Search for the cell housing the specified text and yield its [x, y] center coordinate. 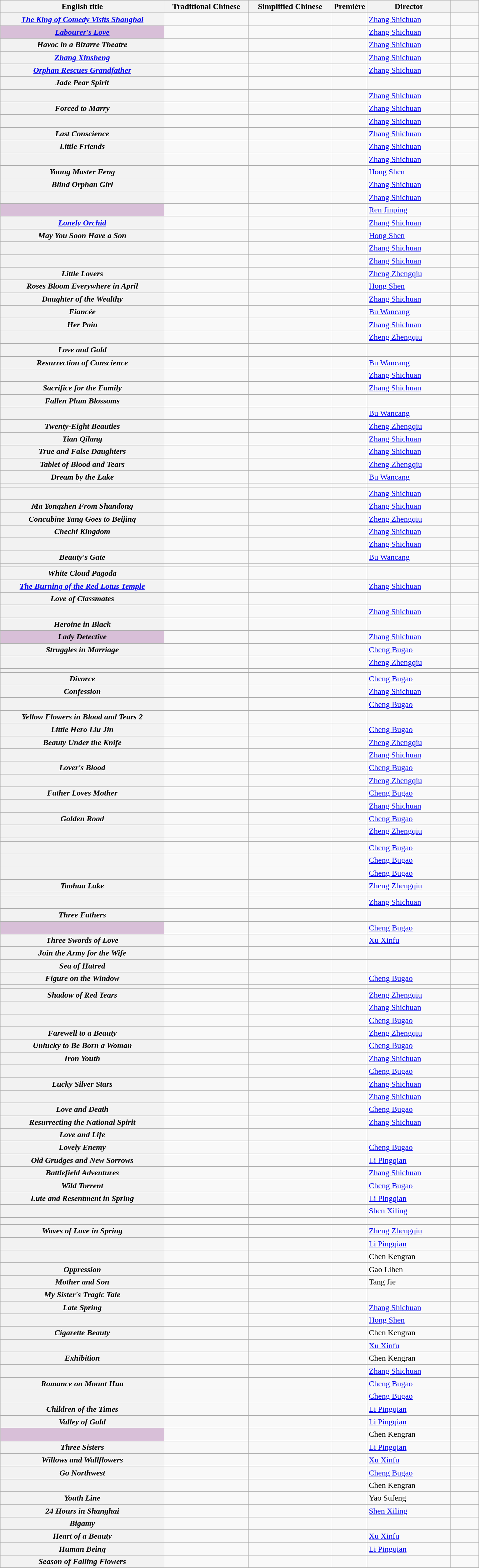
Lute and Resentment in Spring [82, 1198]
Valley of Gold [82, 1422]
Three Fathers [82, 915]
Iron Youth [82, 1058]
Season of Falling Flowers [82, 1562]
24 Hours in Shanghai [82, 1511]
Sacrifice for the Family [82, 388]
Orphan Rescues Grandfather [82, 70]
Fiancée [82, 312]
Her Pain [82, 324]
The Burning of the Red Lotus Temple [82, 586]
Sea of Hatred [82, 966]
Lady Detective [82, 637]
Taohua Lake [82, 886]
The King of Comedy Visits Shanghai [82, 19]
Resurrection of Conscience [82, 362]
Lovely Enemy [82, 1148]
Simplified Chinese [290, 7]
Little Friends [82, 146]
Roses Bloom Everywhere in April [82, 286]
Children of the Times [82, 1409]
Confession [82, 691]
Struggles in Marriage [82, 650]
Lonely Orchid [82, 223]
Forced to Marry [82, 108]
Blind Orphan Girl [82, 185]
Mother and Son [82, 1282]
Unlucky to Be Born a Woman [82, 1046]
Resurrecting the National Spirit [82, 1122]
May You Soon Have a Son [82, 235]
Fallen Plum Blossoms [82, 401]
Wild Torrent [82, 1186]
Little Lovers [82, 274]
Father Loves Mother [82, 793]
Battlefield Adventures [82, 1173]
Bigamy [82, 1524]
Youth Line [82, 1498]
Beauty Under the Knife [82, 742]
Three Sisters [82, 1447]
Lover's Blood [82, 768]
Daughter of the Wealthy [82, 299]
Join the Army for the Wife [82, 953]
Romance on Mount Hua [82, 1384]
Love and Gold [82, 350]
Last Conscience [82, 134]
Tian Qilang [82, 439]
Young Master Feng [82, 172]
Havoc in a Bizarre Theatre [82, 45]
Willows and Wallflowers [82, 1460]
Yao Sufeng [409, 1498]
Director [409, 7]
Première [349, 7]
Chechi Kingdom [82, 531]
Love of Classmates [82, 599]
Waves of Love in Spring [82, 1231]
Love and Life [82, 1135]
Little Hero Liu Jin [82, 729]
Oppression [82, 1269]
English title [82, 7]
Human Being [82, 1549]
Jade Pear Spirit [82, 83]
Old Grudges and New Sorrows [82, 1160]
Lucky Silver Stars [82, 1084]
Traditional Chinese [206, 7]
Farewell to a Beauty [82, 1033]
Love and Death [82, 1109]
Tablet of Blood and Tears [82, 464]
Gao Lihen [409, 1269]
Yellow Flowers in Blood and Tears 2 [82, 717]
Divorce [82, 679]
Cigarette Beauty [82, 1333]
Zhang Xinsheng [82, 57]
True and False Daughters [82, 452]
Labourer's Love [82, 32]
Late Spring [82, 1308]
Heart of a Beauty [82, 1536]
Beauty's Gate [82, 557]
White Cloud Pagoda [82, 573]
Go Northwest [82, 1472]
Concubine Yang Goes to Beijing [82, 519]
Tang Jie [409, 1282]
Three Swords of Love [82, 940]
Ren Jinping [409, 210]
Heroine in Black [82, 624]
Dream by the Lake [82, 477]
Figure on the Window [82, 979]
Twenty-Eight Beauties [82, 426]
Ma Yongzhen From Shandong [82, 506]
Shadow of Red Tears [82, 995]
Golden Road [82, 819]
Exhibition [82, 1358]
My Sister's Tragic Tale [82, 1294]
